From the cell containing the given text, extract its center point as (x, y) coordinate. 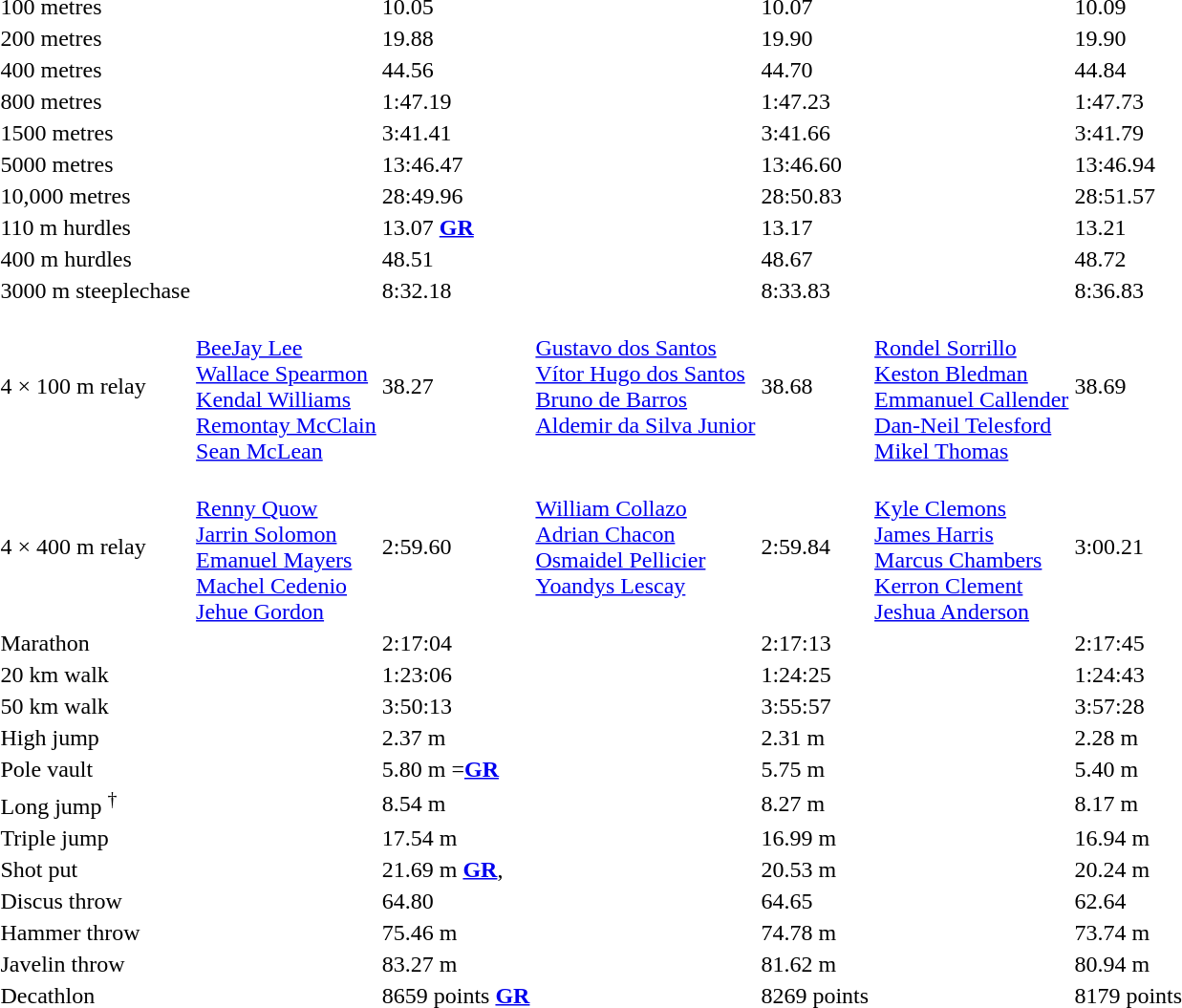
13:46.47 (456, 164)
17.54 m (456, 838)
38.27 (456, 386)
13:46.60 (815, 164)
Renny Quow Jarrin Solomon Emanuel Mayers Machel Cedenio Jehue Gordon (287, 547)
81.62 m (815, 964)
1:47.19 (456, 101)
BeeJay Lee Wallace Spearmon Kendal Williams Remontay McClain Sean McLean (287, 386)
8:32.18 (456, 290)
2:17:13 (815, 643)
44.56 (456, 70)
38.68 (815, 386)
3:55:57 (815, 706)
William CollazoAdrian ChaconOsmaidel PellicierYoandys Lescay (646, 547)
1:47.23 (815, 101)
28:50.83 (815, 196)
13.07 GR (456, 227)
44.70 (815, 70)
2.31 m (815, 738)
83.27 m (456, 964)
2:59.60 (456, 547)
8.27 m (815, 804)
64.65 (815, 901)
Kyle Clemons James Harris Marcus Chambers Kerron ClementJeshua Anderson (972, 547)
1:24:25 (815, 675)
64.80 (456, 901)
8:33.83 (815, 290)
19.88 (456, 38)
5.80 m =GR (456, 769)
1:23:06 (456, 675)
16.99 m (815, 838)
2:17:04 (456, 643)
2:59.84 (815, 547)
13.17 (815, 227)
3:50:13 (456, 706)
21.69 m GR, (456, 869)
2.37 m (456, 738)
5.75 m (815, 769)
Rondel Sorrillo Keston Bledman Emmanuel CallenderDan-Neil Telesford Mikel Thomas (972, 386)
75.46 m (456, 933)
28:49.96 (456, 196)
Gustavo dos Santos Vítor Hugo dos Santos Bruno de Barros Aldemir da Silva Junior (646, 386)
8.54 m (456, 804)
3:41.66 (815, 133)
74.78 m (815, 933)
20.53 m (815, 869)
3:41.41 (456, 133)
19.90 (815, 38)
48.67 (815, 259)
48.51 (456, 259)
